Capture the cell that displays the provided text and extract its [X, Y] central coordinate. 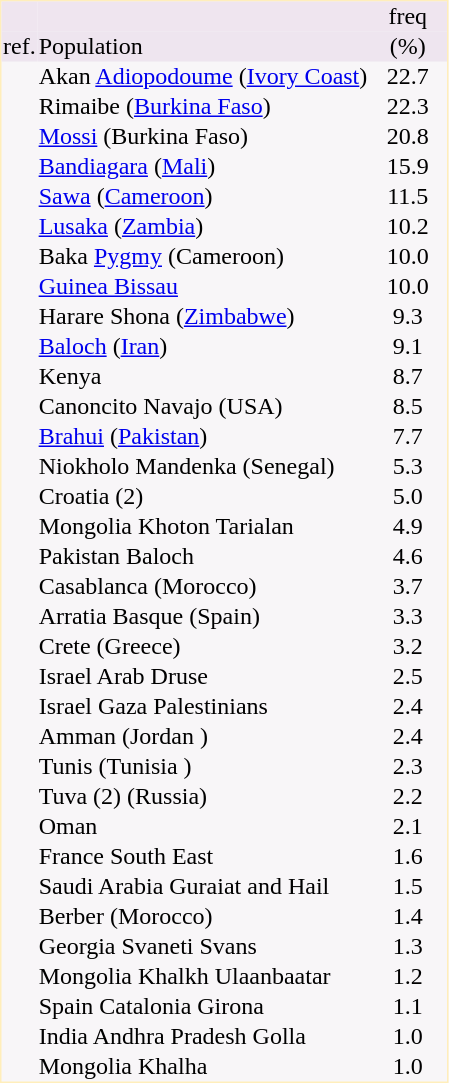
Kenya [203, 377]
1.4 [408, 917]
Georgia Svaneti Svans [203, 947]
Harare Shona (Zimbabwe) [203, 317]
Berber (Morocco) [203, 917]
Lusaka (Zambia) [203, 227]
Amman (Jordan ) [203, 737]
Croatia (2) [203, 497]
9.1 [408, 347]
Akan Adiopodoume (Ivory Coast) [203, 77]
Arratia Basque (Spain) [203, 617]
1.6 [408, 857]
Guinea Bissau [203, 287]
Population [203, 47]
5.3 [408, 467]
Bandiagara (Mali) [203, 167]
Sawa (Cameroon) [203, 197]
Crete (Greece) [203, 647]
Mongolia Khalha [203, 1067]
Casablanca (Morocco) [203, 587]
22.3 [408, 107]
11.5 [408, 197]
8.5 [408, 407]
15.9 [408, 167]
Saudi Arabia Guraiat and Hail [203, 887]
22.7 [408, 77]
1.5 [408, 887]
freq [408, 17]
Baloch (Iran) [203, 347]
1.3 [408, 947]
9.3 [408, 317]
Tunis (Tunisia ) [203, 767]
3.7 [408, 587]
Spain Catalonia Girona [203, 1007]
Pakistan Baloch [203, 557]
Israel Arab Druse [203, 677]
France South East [203, 857]
20.8 [408, 137]
Brahui (Pakistan) [203, 437]
2.2 [408, 797]
Tuva (2) (Russia) [203, 797]
3.2 [408, 647]
ref. [20, 47]
2.5 [408, 677]
4.9 [408, 527]
Mongolia Khalkh Ulaanbaatar [203, 977]
8.7 [408, 377]
Oman [203, 827]
1.1 [408, 1007]
Mossi (Burkina Faso) [203, 137]
10.2 [408, 227]
2.1 [408, 827]
Niokholo Mandenka (Senegal) [203, 467]
Canoncito Navajo (USA) [203, 407]
1.2 [408, 977]
Rimaibe (Burkina Faso) [203, 107]
3.3 [408, 617]
4.6 [408, 557]
Mongolia Khoton Tarialan [203, 527]
2.3 [408, 767]
Israel Gaza Palestinians [203, 707]
(%) [408, 47]
5.0 [408, 497]
India Andhra Pradesh Golla [203, 1037]
7.7 [408, 437]
Baka Pygmy (Cameroon) [203, 257]
